Locate the cell with the specified text and output its (X, Y) center coordinate. 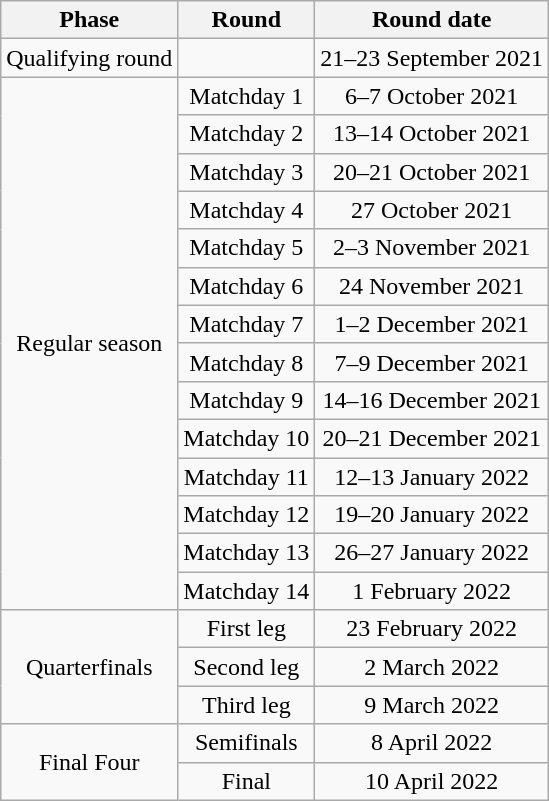
2 March 2022 (432, 667)
Matchday 1 (246, 96)
2–3 November 2021 (432, 248)
Matchday 11 (246, 477)
7–9 December 2021 (432, 362)
Matchday 10 (246, 438)
26–27 January 2022 (432, 553)
First leg (246, 629)
Matchday 14 (246, 591)
Phase (90, 20)
Quarterfinals (90, 667)
Second leg (246, 667)
Matchday 3 (246, 172)
19–20 January 2022 (432, 515)
Matchday 6 (246, 286)
Round date (432, 20)
Matchday 4 (246, 210)
Matchday 7 (246, 324)
9 March 2022 (432, 705)
Qualifying round (90, 58)
27 October 2021 (432, 210)
12–13 January 2022 (432, 477)
Matchday 2 (246, 134)
6–7 October 2021 (432, 96)
Final Four (90, 762)
21–23 September 2021 (432, 58)
20–21 December 2021 (432, 438)
Matchday 5 (246, 248)
Third leg (246, 705)
1 February 2022 (432, 591)
Matchday 8 (246, 362)
1–2 December 2021 (432, 324)
20–21 October 2021 (432, 172)
10 April 2022 (432, 781)
Matchday 12 (246, 515)
Semifinals (246, 743)
23 February 2022 (432, 629)
Regular season (90, 344)
13–14 October 2021 (432, 134)
Matchday 13 (246, 553)
Round (246, 20)
Matchday 9 (246, 400)
Final (246, 781)
24 November 2021 (432, 286)
14–16 December 2021 (432, 400)
8 April 2022 (432, 743)
